Determine the (x, y) coordinate at the center of the cell enclosing the given text.  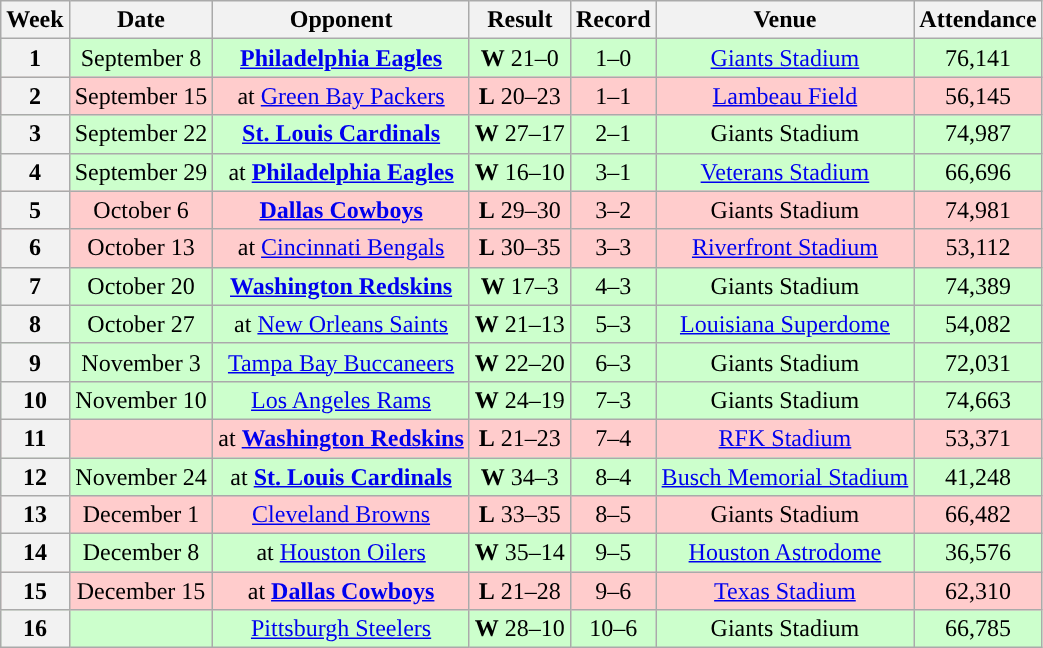
St. Louis Cardinals (341, 134)
December 15 (141, 591)
72,031 (978, 362)
53,371 (978, 438)
54,082 (978, 324)
62,310 (978, 591)
9 (35, 362)
36,576 (978, 553)
66,785 (978, 629)
3–2 (613, 210)
L 21–28 (520, 591)
October 27 (141, 324)
Los Angeles Rams (341, 400)
at Green Bay Packers (341, 96)
W 24–19 (520, 400)
Record (613, 20)
at Washington Redskins (341, 438)
October 6 (141, 210)
W 21–13 (520, 324)
December 1 (141, 515)
3–1 (613, 172)
W 28–10 (520, 629)
at Philadelphia Eagles (341, 172)
7 (35, 286)
September 15 (141, 96)
L 29–30 (520, 210)
at St. Louis Cardinals (341, 477)
Busch Memorial Stadium (785, 477)
8 (35, 324)
at New Orleans Saints (341, 324)
66,696 (978, 172)
4 (35, 172)
1–1 (613, 96)
1–0 (613, 58)
November 24 (141, 477)
L 21–23 (520, 438)
at Dallas Cowboys (341, 591)
5–3 (613, 324)
W 35–14 (520, 553)
at Houston Oilers (341, 553)
L 20–23 (520, 96)
9–6 (613, 591)
12 (35, 477)
9–5 (613, 553)
Lambeau Field (785, 96)
Riverfront Stadium (785, 248)
Date (141, 20)
Philadelphia Eagles (341, 58)
Washington Redskins (341, 286)
56,145 (978, 96)
74,663 (978, 400)
Cleveland Browns (341, 515)
Venue (785, 20)
Opponent (341, 20)
4–3 (613, 286)
at Cincinnati Bengals (341, 248)
8–4 (613, 477)
Attendance (978, 20)
Week (35, 20)
September 29 (141, 172)
Louisiana Superdome (785, 324)
November 10 (141, 400)
6 (35, 248)
10–6 (613, 629)
6–3 (613, 362)
11 (35, 438)
September 22 (141, 134)
October 20 (141, 286)
Pittsburgh Steelers (341, 629)
53,112 (978, 248)
7–4 (613, 438)
16 (35, 629)
November 3 (141, 362)
December 8 (141, 553)
7–3 (613, 400)
W 17–3 (520, 286)
W 34–3 (520, 477)
3 (35, 134)
10 (35, 400)
Veterans Stadium (785, 172)
74,981 (978, 210)
2 (35, 96)
Houston Astrodome (785, 553)
74,987 (978, 134)
Result (520, 20)
13 (35, 515)
14 (35, 553)
W 27–17 (520, 134)
W 22–20 (520, 362)
Texas Stadium (785, 591)
5 (35, 210)
RFK Stadium (785, 438)
41,248 (978, 477)
October 13 (141, 248)
L 33–35 (520, 515)
3–3 (613, 248)
Tampa Bay Buccaneers (341, 362)
W 16–10 (520, 172)
1 (35, 58)
W 21–0 (520, 58)
66,482 (978, 515)
Dallas Cowboys (341, 210)
L 30–35 (520, 248)
74,389 (978, 286)
76,141 (978, 58)
September 8 (141, 58)
15 (35, 591)
2–1 (613, 134)
8–5 (613, 515)
